Locate the cell with the specified text and output its (X, Y) center coordinate. 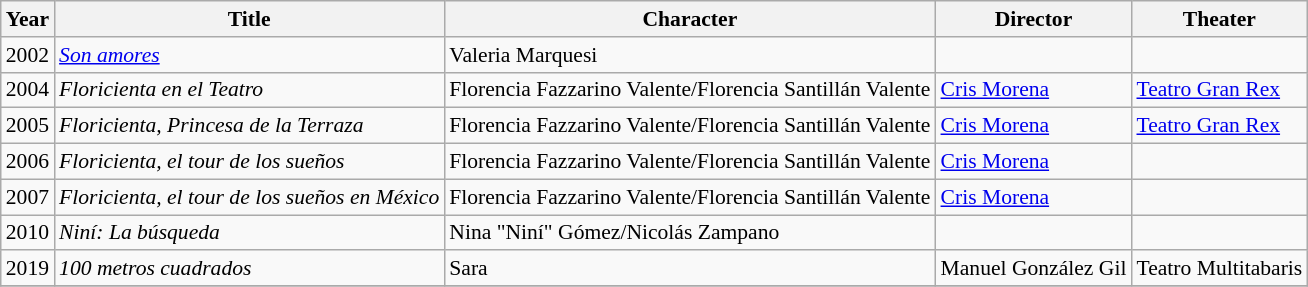
Floricienta, Princesa de la Terraza (249, 126)
Floricienta en el Teatro (249, 90)
2007 (28, 197)
Manuel González Gil (1034, 269)
Character (690, 19)
2004 (28, 90)
2019 (28, 269)
2005 (28, 126)
Title (249, 19)
Theater (1219, 19)
100 metros cuadrados (249, 269)
2006 (28, 162)
2002 (28, 55)
Niní: La búsqueda (249, 233)
Nina "Niní" Gómez/Nicolás Zampano (690, 233)
Valeria Marquesi (690, 55)
Floricienta, el tour de los sueños (249, 162)
Teatro Multitabaris (1219, 269)
Director (1034, 19)
Sara (690, 269)
Year (28, 19)
Son amores (249, 55)
Floricienta, el tour de los sueños en México (249, 197)
2010 (28, 233)
